Output the (x, y) coordinate of the center of the cell containing the given text.  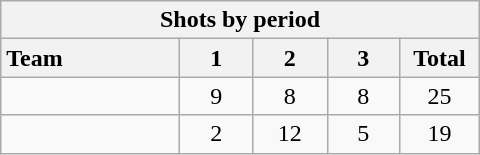
25 (440, 96)
9 (216, 96)
5 (363, 134)
Shots by period (240, 20)
19 (440, 134)
Team (90, 58)
Total (440, 58)
3 (363, 58)
1 (216, 58)
12 (290, 134)
